For the text-containing cell, return its midpoint in (X, Y) coordinate format. 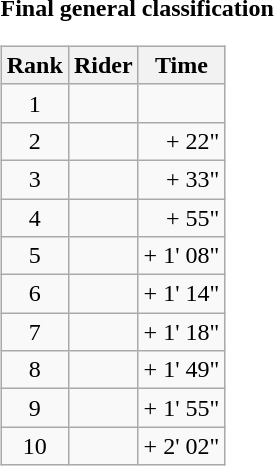
+ 1' 49" (182, 370)
+ 2' 02" (182, 446)
+ 1' 55" (182, 408)
+ 1' 08" (182, 256)
8 (34, 370)
2 (34, 141)
1 (34, 103)
Rank (34, 65)
Rider (103, 65)
+ 33" (182, 179)
4 (34, 217)
Time (182, 65)
+ 22" (182, 141)
+ 55" (182, 217)
3 (34, 179)
+ 1' 18" (182, 332)
+ 1' 14" (182, 294)
5 (34, 256)
10 (34, 446)
7 (34, 332)
9 (34, 408)
6 (34, 294)
